Provide the (x, y) coordinate of the cell's center where the given text is located.  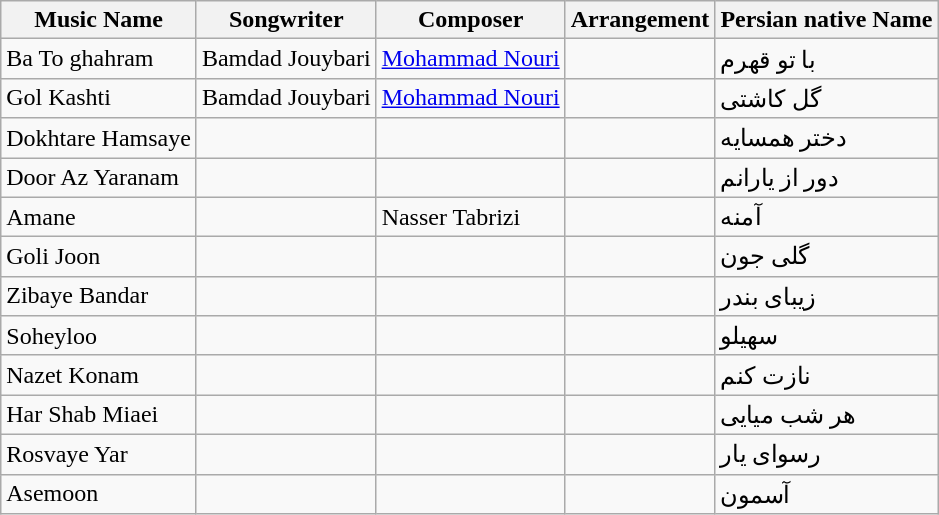
Persian native Name (826, 20)
Songwriter (286, 20)
Music Name (99, 20)
Goli Joon (99, 257)
رسوای یار (826, 454)
Asemoon (99, 494)
دختر همسایه (826, 138)
Amane (99, 217)
گل کاشتی (826, 98)
دور از یارانم (826, 178)
زیبای بندر (826, 296)
Composer (470, 20)
Rosvaye Yar (99, 454)
نازت کنم (826, 375)
Zibaye Bandar (99, 296)
آسمون (826, 494)
سهیلو (826, 336)
Ba To ghahram (99, 59)
Nazet Konam (99, 375)
Har Shab Miaei (99, 415)
هر شب میایی (826, 415)
Dokhtare Hamsaye (99, 138)
Arrangement (640, 20)
با تو قهرم (826, 59)
Door Az Yaranam (99, 178)
Soheyloo (99, 336)
Gol Kashti (99, 98)
گلی جون (826, 257)
آمنه (826, 217)
Nasser Tabrizi (470, 217)
